Pinpoint the cell where the given text exists, returning its [x, y] midpoint coordinate. 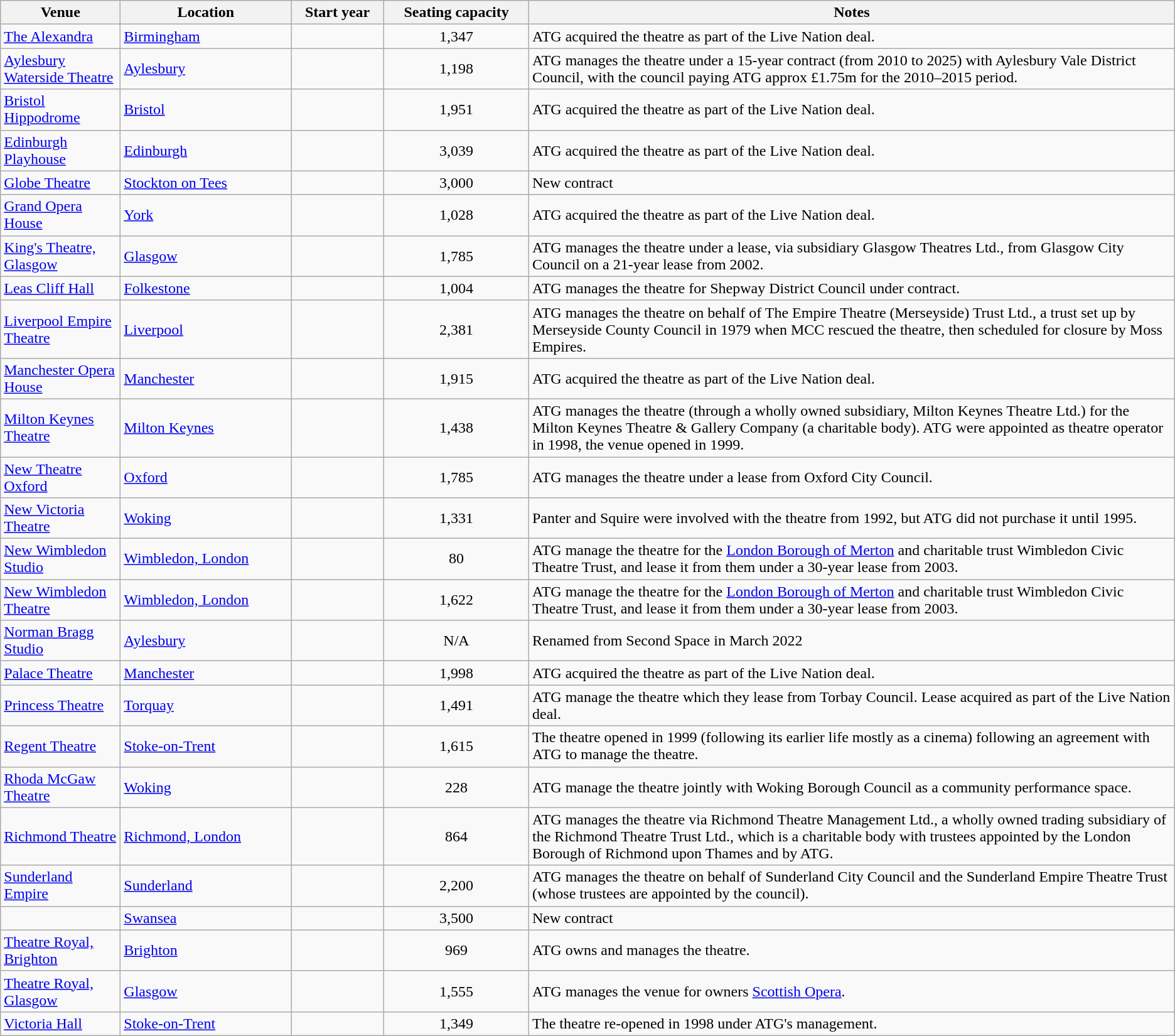
1,615 [457, 746]
Stockton on Tees [206, 183]
Liverpool [206, 329]
The theatre re-opened in 1998 under ATG's management. [851, 1023]
Theatre Royal, Brighton [60, 951]
Torquay [206, 706]
ATG manages the theatre under a lease, via subsidiary Glasgow Theatres Ltd., from Glasgow City Council on a 21-year lease from 2002. [851, 256]
ATG manages the theatre for Shepway District Council under contract. [851, 288]
Manchester Opera House [60, 378]
Venue [60, 13]
1,347 [457, 36]
1,349 [457, 1023]
ATG manage the theatre jointly with Woking Borough Council as a community performance space. [851, 787]
Swansea [206, 918]
Folkestone [206, 288]
ATG manage the theatre which they lease from Torbay Council. Lease acquired as part of the Live Nation deal. [851, 706]
The Alexandra [60, 36]
Notes [851, 13]
1,951 [457, 109]
Rhoda McGaw Theatre [60, 787]
Richmond, London [206, 836]
Grand Opera House [60, 215]
Globe Theatre [60, 183]
ATG owns and manages the theatre. [851, 951]
1,438 [457, 428]
3,500 [457, 918]
Start year [338, 13]
ATG manages the theatre on behalf of Sunderland City Council and the Sunderland Empire Theatre Trust (whose trustees are appointed by the council). [851, 885]
1,198 [457, 69]
Seating capacity [457, 13]
1,004 [457, 288]
The theatre opened in 1999 (following its earlier life mostly as a cinema) following an agreement with ATG to manage the theatre. [851, 746]
Renamed from Second Space in March 2022 [851, 640]
Victoria Hall [60, 1023]
80 [457, 559]
864 [457, 836]
3,000 [457, 183]
Leas Cliff Hall [60, 288]
New Wimbledon Theatre [60, 600]
N/A [457, 640]
Brighton [206, 951]
Milton Keynes [206, 428]
1,028 [457, 215]
Birmingham [206, 36]
Regent Theatre [60, 746]
1,622 [457, 600]
Palace Theatre [60, 673]
228 [457, 787]
Aylesbury Waterside Theatre [60, 69]
2,381 [457, 329]
ATG manages the theatre under a lease from Oxford City Council. [851, 477]
1,331 [457, 519]
New Theatre Oxford [60, 477]
Theatre Royal, Glasgow [60, 991]
2,200 [457, 885]
New Wimbledon Studio [60, 559]
1,915 [457, 378]
King's Theatre, Glasgow [60, 256]
Norman Bragg Studio [60, 640]
Panter and Squire were involved with the theatre from 1992, but ATG did not purchase it until 1995. [851, 519]
Location [206, 13]
Bristol Hippodrome [60, 109]
York [206, 215]
Milton Keynes Theatre [60, 428]
Sunderland Empire [60, 885]
3,039 [457, 151]
1,555 [457, 991]
Richmond Theatre [60, 836]
969 [457, 951]
Sunderland [206, 885]
1,491 [457, 706]
Princess Theatre [60, 706]
ATG manages the venue for owners Scottish Opera. [851, 991]
Edinburgh [206, 151]
New Victoria Theatre [60, 519]
Oxford [206, 477]
Edinburgh Playhouse [60, 151]
Bristol [206, 109]
1,998 [457, 673]
Liverpool Empire Theatre [60, 329]
